Return the [X, Y] coordinate for the center point of the cell that contains the specified text.  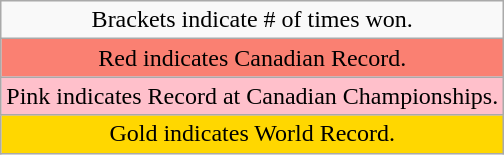
Pink indicates Record at Canadian Championships. [252, 96]
Brackets indicate # of times won. [252, 20]
Gold indicates World Record. [252, 134]
Red indicates Canadian Record. [252, 58]
